Return [X, Y] of the center of cell containing provided text 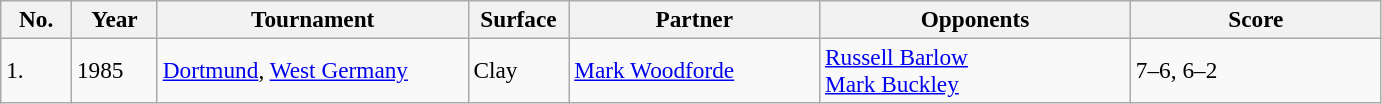
Tournament [312, 19]
Surface [518, 19]
Russell Barlow Mark Buckley [976, 70]
Year [115, 19]
Clay [518, 70]
Partner [694, 19]
Dortmund, West Germany [312, 70]
Mark Woodforde [694, 70]
Score [1256, 19]
1. [36, 70]
Opponents [976, 19]
7–6, 6–2 [1256, 70]
1985 [115, 70]
No. [36, 19]
